Output the (x, y) coordinate of the center of the cell containing the given text.  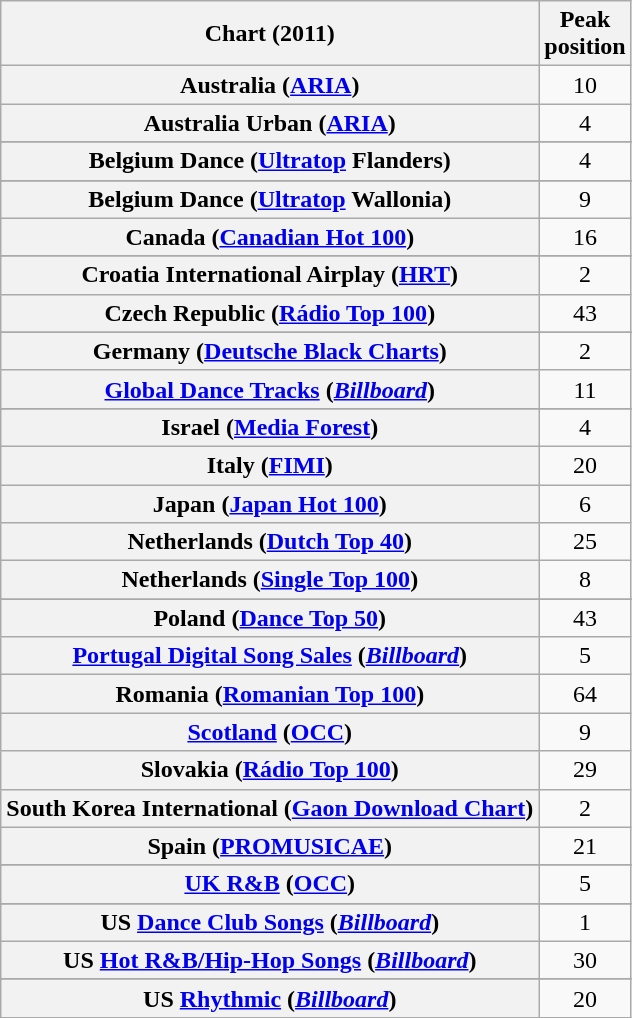
Belgium Dance (Ultratop Wallonia) (270, 199)
Netherlands (Single Top 100) (270, 580)
Peakposition (585, 34)
6 (585, 503)
Japan (Japan Hot 100) (270, 503)
64 (585, 694)
Slovakia (Rádio Top 100) (270, 770)
11 (585, 389)
Australia (ARIA) (270, 85)
Scotland (OCC) (270, 732)
25 (585, 542)
Spain (PROMUSICAE) (270, 846)
Canada (Canadian Hot 100) (270, 237)
Netherlands (Dutch Top 40) (270, 542)
16 (585, 237)
Israel (Media Forest) (270, 427)
Belgium Dance (Ultratop Flanders) (270, 161)
US Dance Club Songs (Billboard) (270, 922)
21 (585, 846)
8 (585, 580)
Poland (Dance Top 50) (270, 618)
Global Dance Tracks (Billboard) (270, 389)
Czech Republic (Rádio Top 100) (270, 313)
Germany (Deutsche Black Charts) (270, 351)
30 (585, 960)
Croatia International Airplay (HRT) (270, 275)
Portugal Digital Song Sales (Billboard) (270, 656)
Romania (Romanian Top 100) (270, 694)
South Korea International (Gaon Download Chart) (270, 808)
1 (585, 922)
US Rhythmic (Billboard) (270, 998)
UK R&B (OCC) (270, 884)
Australia Urban (ARIA) (270, 123)
Italy (FIMI) (270, 465)
10 (585, 85)
29 (585, 770)
US Hot R&B/Hip-Hop Songs (Billboard) (270, 960)
Chart (2011) (270, 34)
